Scan for the cell matching the given text and deliver its (X, Y) coordinate at center. 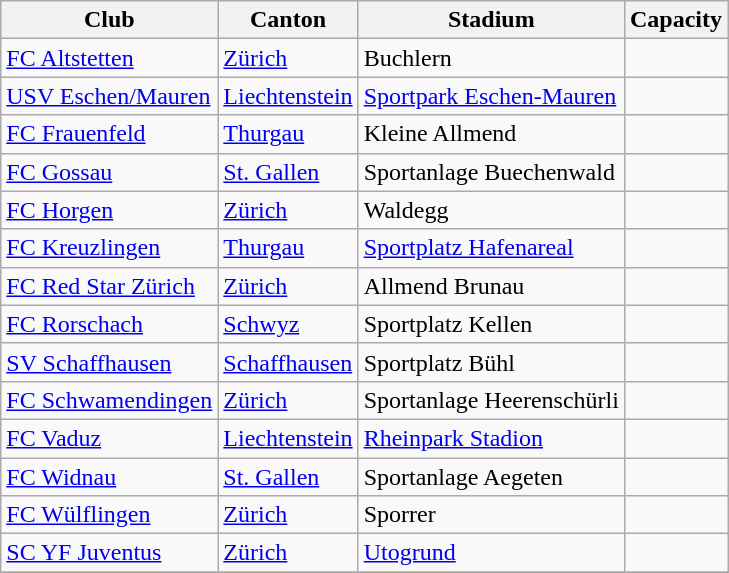
Allmend Brunau (491, 286)
FC Horgen (110, 210)
Schaffhausen (288, 362)
FC Altstetten (110, 58)
Stadium (491, 20)
Buchlern (491, 58)
FC Gossau (110, 172)
FC Schwamendingen (110, 400)
Sportplatz Hafenareal (491, 248)
Kleine Allmend (491, 134)
Waldegg (491, 210)
Schwyz (288, 324)
Canton (288, 20)
Sportanlage Heerenschürli (491, 400)
Sportanlage Aegeten (491, 477)
SV Schaffhausen (110, 362)
USV Eschen/Mauren (110, 96)
SC YF Juventus (110, 553)
FC Kreuzlingen (110, 248)
FC Wülflingen (110, 515)
FC Widnau (110, 477)
Sporrer (491, 515)
Rheinpark Stadion (491, 438)
FC Red Star Zürich (110, 286)
FC Frauenfeld (110, 134)
FC Rorschach (110, 324)
FC Vaduz (110, 438)
Sportplatz Bühl (491, 362)
Club (110, 20)
Sportanlage Buechenwald (491, 172)
Capacity (676, 20)
Utogrund (491, 553)
Sportplatz Kellen (491, 324)
Sportpark Eschen-Mauren (491, 96)
